Determine the [x, y] coordinate at the center of the cell enclosing the given text.  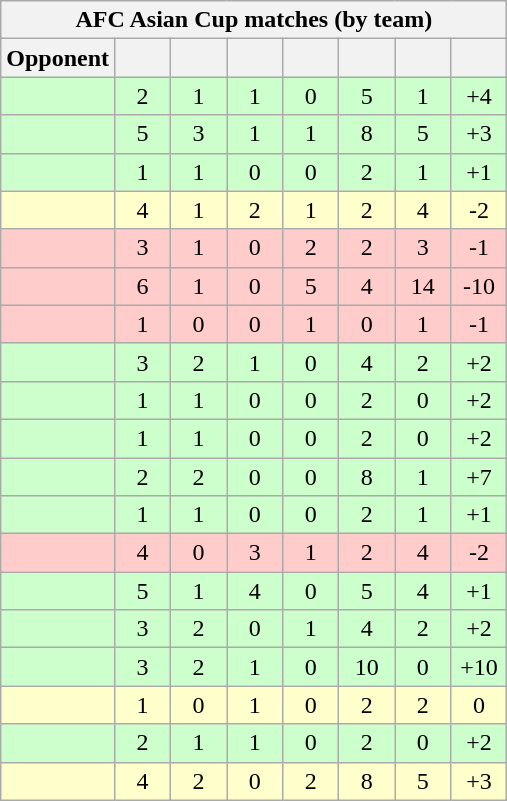
-10 [479, 286]
+4 [479, 96]
10 [367, 667]
+10 [479, 667]
+7 [479, 477]
Opponent [58, 58]
AFC Asian Cup matches (by team) [254, 20]
6 [143, 286]
14 [423, 286]
